Locate the cell with the specified text and output its [x, y] center coordinate. 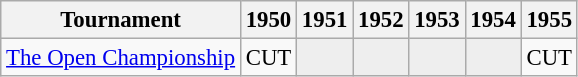
The Open Championship [121, 58]
Tournament [121, 20]
1950 [268, 20]
1954 [493, 20]
1953 [437, 20]
1952 [381, 20]
1955 [549, 20]
1951 [325, 20]
